Scan for the cell matching the given text and deliver its [x, y] coordinate at center. 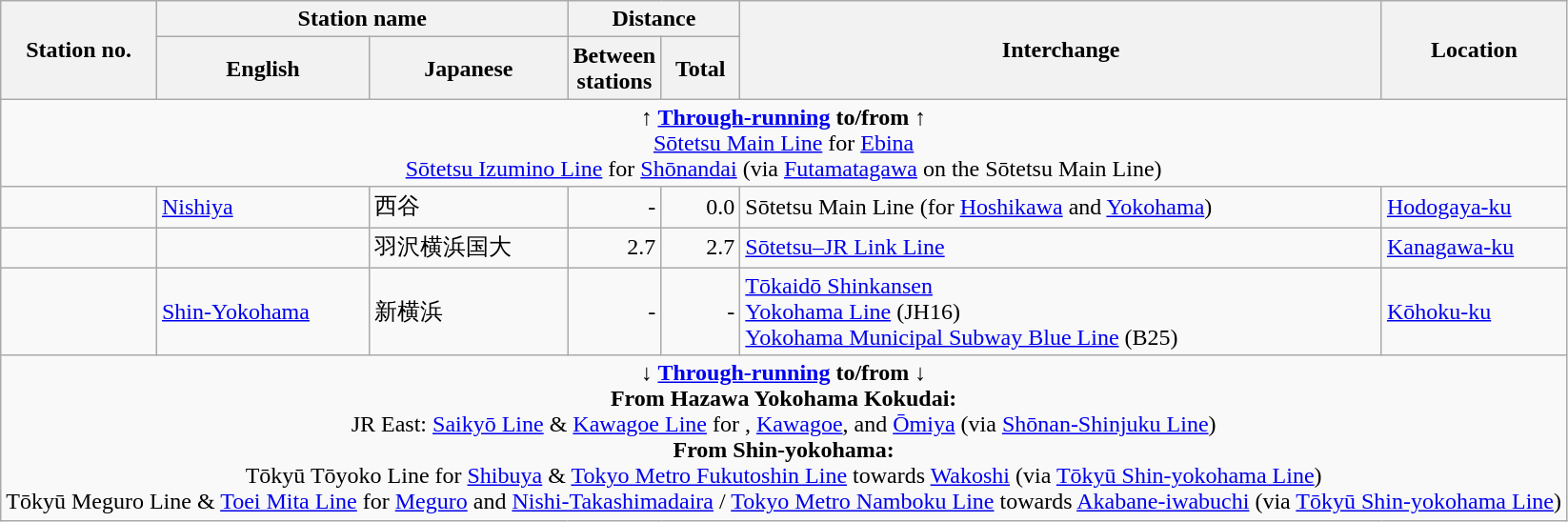
Total [701, 69]
Kōhoku-ku [1474, 311]
Location [1474, 50]
↑ Through-running to/from ↑ Sōtetsu Main Line for Ebina Sōtetsu Izumino Line for Shōnandai (via Futamatagawa on the Sōtetsu Main Line) [784, 143]
Hodogaya-ku [1474, 208]
Tōkaidō Shinkansen Yokohama Line (JH16) Yokohama Municipal Subway Blue Line (B25) [1061, 311]
Station no. [79, 50]
Interchange [1061, 50]
Station name [362, 19]
English [263, 69]
0.0 [701, 208]
Nishiya [263, 208]
Japanese [469, 69]
西谷 [469, 208]
新横浜 [469, 311]
Sōtetsu–JR Link Line [1061, 248]
Between stations [614, 69]
Distance [653, 19]
Shin-Yokohama [263, 311]
羽沢横浜国大 [469, 248]
Sōtetsu Main Line (for Hoshikawa and Yokohama) [1061, 208]
Kanagawa-ku [1474, 248]
